Return the [x, y] coordinate for the center point of the cell that contains the specified text.  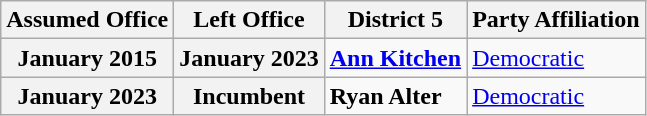
District 5 [395, 20]
Party Affiliation [556, 20]
January 2015 [88, 58]
Incumbent [249, 96]
Ryan Alter [395, 96]
Left Office [249, 20]
Ann Kitchen [395, 58]
Assumed Office [88, 20]
